For the text-containing cell, return its midpoint in [X, Y] coordinate format. 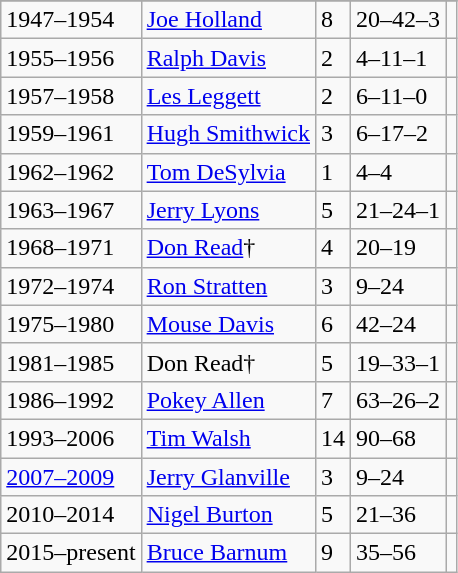
Joe Holland [228, 20]
Jerry Lyons [228, 210]
Tom DeSylvia [228, 172]
2007–2009 [71, 477]
35–56 [398, 553]
1 [334, 172]
1975–1980 [71, 324]
1959–1961 [71, 134]
6 [334, 324]
19–33–1 [398, 362]
1972–1974 [71, 286]
Hugh Smithwick [228, 134]
Bruce Barnum [228, 553]
4–4 [398, 172]
6–17–2 [398, 134]
1993–2006 [71, 438]
1962–1962 [71, 172]
1986–1992 [71, 400]
21–24–1 [398, 210]
Ralph Davis [228, 58]
8 [334, 20]
6–11–0 [398, 96]
4–11–1 [398, 58]
1955–1956 [71, 58]
90–68 [398, 438]
20–42–3 [398, 20]
9 [334, 553]
14 [334, 438]
1957–1958 [71, 96]
4 [334, 248]
1981–1985 [71, 362]
2010–2014 [71, 515]
20–19 [398, 248]
2015–present [71, 553]
Tim Walsh [228, 438]
1968–1971 [71, 248]
7 [334, 400]
21–36 [398, 515]
1947–1954 [71, 20]
Ron Stratten [228, 286]
Nigel Burton [228, 515]
63–26–2 [398, 400]
Les Leggett [228, 96]
Jerry Glanville [228, 477]
1963–1967 [71, 210]
Mouse Davis [228, 324]
42–24 [398, 324]
Pokey Allen [228, 400]
